Search for the cell housing the specified text and yield its (X, Y) center coordinate. 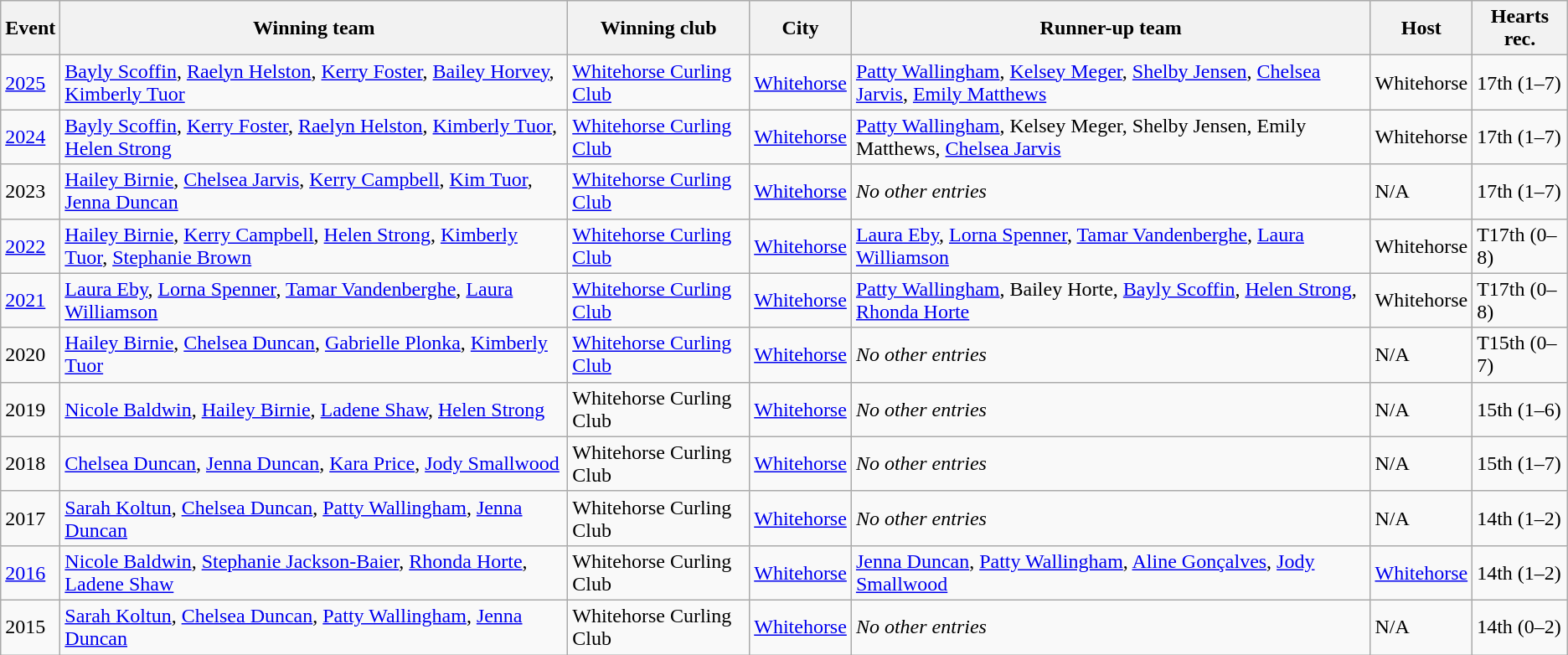
14th (0–2) (1520, 627)
15th (1–6) (1520, 409)
Runner-up team (1111, 28)
2023 (30, 191)
2024 (30, 137)
Event (30, 28)
2019 (30, 409)
2018 (30, 464)
Hailey Birnie, Kerry Campbell, Helen Strong, Kimberly Tuor, Stephanie Brown (314, 246)
2021 (30, 300)
Jenna Duncan, Patty Wallingham, Aline Gonçalves, Jody Smallwood (1111, 573)
2020 (30, 355)
2017 (30, 518)
2025 (30, 82)
Chelsea Duncan, Jenna Duncan, Kara Price, Jody Smallwood (314, 464)
Hailey Birnie, Chelsea Duncan, Gabrielle Plonka, Kimberly Tuor (314, 355)
Winning club (658, 28)
2016 (30, 573)
T15th (0–7) (1520, 355)
2015 (30, 627)
Patty Wallingham, Kelsey Meger, Shelby Jensen, Chelsea Jarvis, Emily Matthews (1111, 82)
Nicole Baldwin, Hailey Birnie, Ladene Shaw, Helen Strong (314, 409)
Hearts rec. (1520, 28)
Patty Wallingham, Kelsey Meger, Shelby Jensen, Emily Matthews, Chelsea Jarvis (1111, 137)
Host (1421, 28)
City (801, 28)
Patty Wallingham, Bailey Horte, Bayly Scoffin, Helen Strong, Rhonda Horte (1111, 300)
Nicole Baldwin, Stephanie Jackson-Baier, Rhonda Horte, Ladene Shaw (314, 573)
Bayly Scoffin, Kerry Foster, Raelyn Helston, Kimberly Tuor, Helen Strong (314, 137)
2022 (30, 246)
Winning team (314, 28)
Hailey Birnie, Chelsea Jarvis, Kerry Campbell, Kim Tuor, Jenna Duncan (314, 191)
Bayly Scoffin, Raelyn Helston, Kerry Foster, Bailey Horvey, Kimberly Tuor (314, 82)
15th (1–7) (1520, 464)
